Output the (x, y) coordinate of the center of the cell containing the given text.  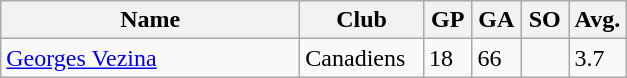
GP (448, 20)
18 (448, 58)
Club (362, 20)
SO (544, 20)
3.7 (598, 58)
GA (496, 20)
Canadiens (362, 58)
66 (496, 58)
Georges Vezina (150, 58)
Name (150, 20)
Avg. (598, 20)
